Locate the cell with the specified text and output its (X, Y) center coordinate. 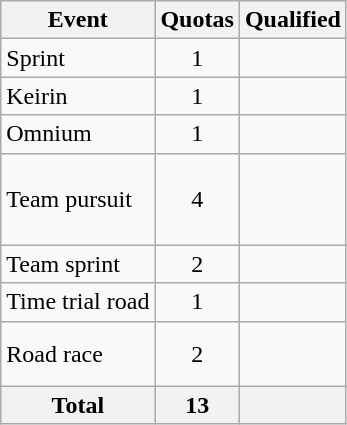
13 (197, 405)
Qualified (292, 20)
Road race (78, 354)
Team pursuit (78, 199)
4 (197, 199)
Team sprint (78, 264)
Total (78, 405)
Time trial road (78, 302)
Quotas (197, 20)
Keirin (78, 96)
Sprint (78, 58)
Omnium (78, 134)
Event (78, 20)
